Pinpoint the cell where the given text exists, returning its (x, y) midpoint coordinate. 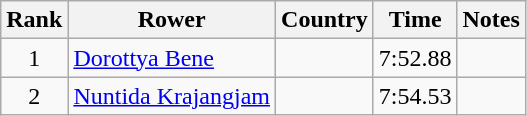
Time (415, 20)
7:52.88 (415, 58)
Nuntida Krajangjam (172, 96)
Rower (172, 20)
Dorottya Bene (172, 58)
1 (34, 58)
Rank (34, 20)
Country (325, 20)
7:54.53 (415, 96)
Notes (491, 20)
2 (34, 96)
